Capture the cell that displays the provided text and extract its (X, Y) central coordinate. 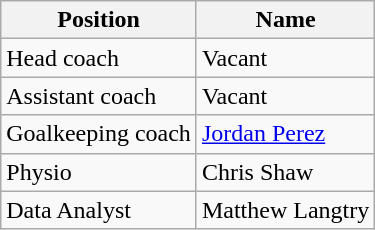
Position (99, 20)
Goalkeeping coach (99, 134)
Head coach (99, 58)
Chris Shaw (285, 172)
Assistant coach (99, 96)
Matthew Langtry (285, 210)
Jordan Perez (285, 134)
Physio (99, 172)
Data Analyst (99, 210)
Name (285, 20)
